Extract the (X, Y) coordinate from the center of the cell holding the provided text.  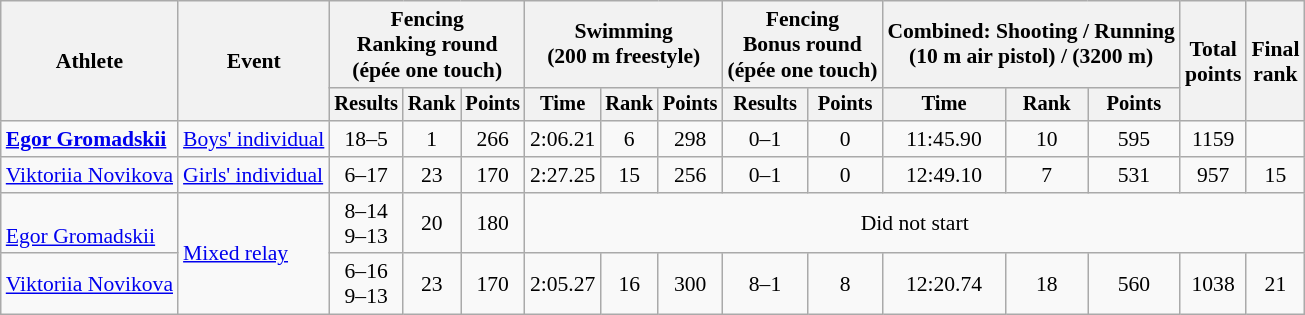
21 (1275, 284)
12:49.10 (944, 175)
8–149–13 (366, 224)
18 (1047, 284)
2:27.25 (562, 175)
Did not start (915, 224)
10 (1047, 139)
18–5 (366, 139)
Totalpoints (1214, 61)
Boys' individual (254, 139)
7 (1047, 175)
6–17 (366, 175)
180 (492, 224)
8–1 (764, 284)
595 (1134, 139)
Athlete (90, 61)
Girls' individual (254, 175)
6–169–13 (366, 284)
256 (690, 175)
6 (629, 139)
1 (432, 139)
Combined: Shooting / Running(10 m air pistol) / (3200 m) (1030, 44)
298 (690, 139)
11:45.90 (944, 139)
Finalrank (1275, 61)
2:05.27 (562, 284)
560 (1134, 284)
1159 (1214, 139)
531 (1134, 175)
Swimming(200 m freestyle) (624, 44)
20 (432, 224)
8 (846, 284)
Mixed relay (254, 254)
FencingRanking round(épée one touch) (427, 44)
FencingBonus round(épée one touch) (802, 44)
957 (1214, 175)
300 (690, 284)
266 (492, 139)
12:20.74 (944, 284)
1038 (1214, 284)
16 (629, 284)
2:06.21 (562, 139)
Event (254, 61)
